Extract the (X, Y) coordinate from the center of the cell holding the provided text.  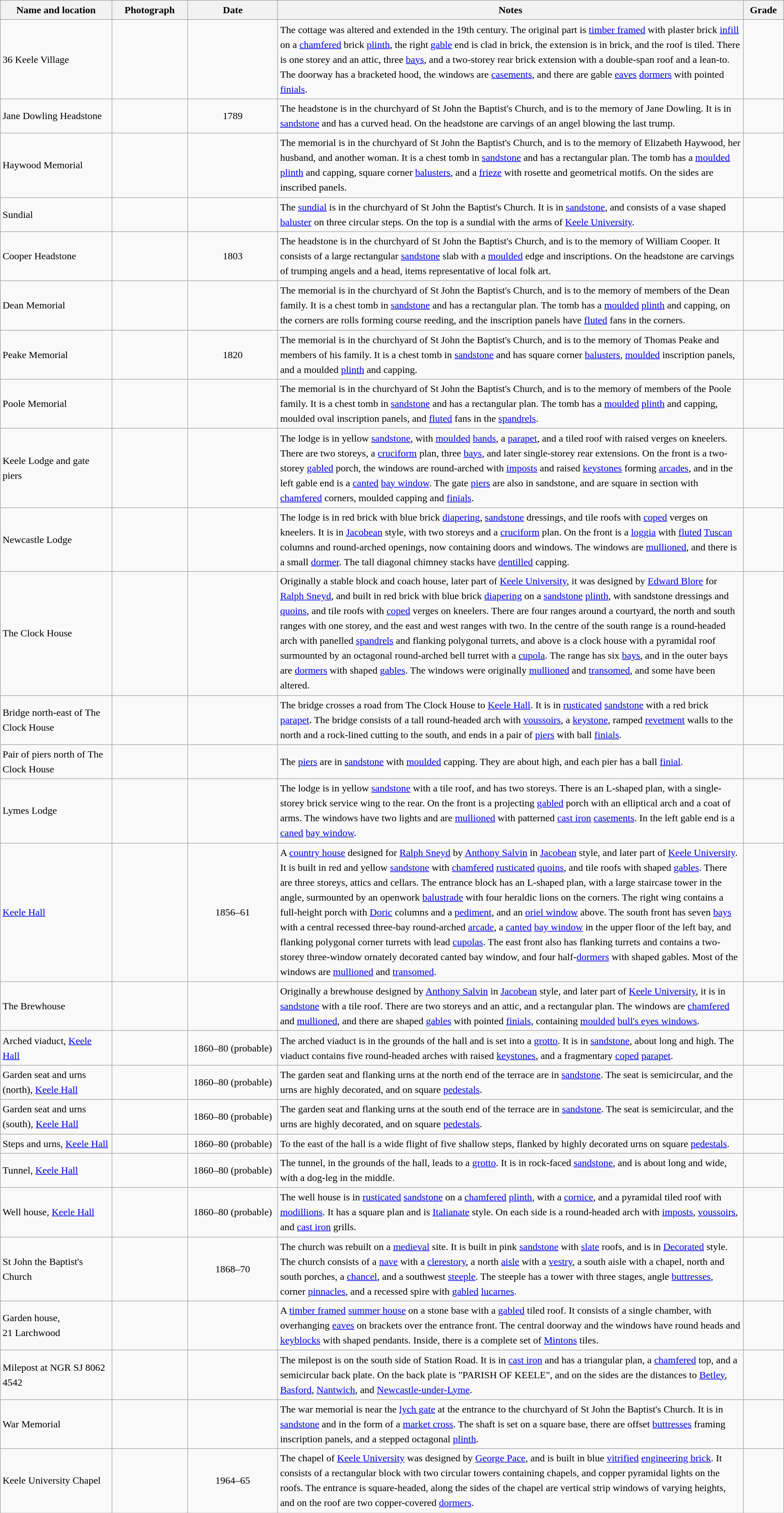
Arched viaduct, Keele Hall (56, 1048)
Bridge north-east of The Clock House (56, 720)
1856–61 (233, 912)
Pair of piers north of The Clock House (56, 762)
Keele University Chapel (56, 1480)
36 Keele Village (56, 60)
Keele Lodge and gate piers (56, 468)
Tunnel, Keele Hall (56, 1170)
Lymes Lodge (56, 811)
Garden seat and urns (south), Keele Hall (56, 1116)
To the east of the hall is a wide flight of five shallow steps, flanked by highly decorated urns on square pedestals. (510, 1144)
1789 (233, 116)
The Clock House (56, 633)
The Brewhouse (56, 1006)
Date (233, 10)
1803 (233, 256)
1964–65 (233, 1480)
Garden house, 21 Larchwood (56, 1326)
The tunnel, in the grounds of the hall, leads to a grotto. It is in rock-faced sandstone, and is about long and wide, with a dog-leg in the middle. (510, 1170)
Sundial (56, 214)
Milepost at NGR SJ 8062 4542 (56, 1374)
Well house, Keele Hall (56, 1212)
Dean Memorial (56, 305)
Newcastle Lodge (56, 539)
Cooper Headstone (56, 256)
Poole Memorial (56, 404)
Peake Memorial (56, 355)
War Memorial (56, 1424)
Haywood Memorial (56, 165)
Jane Dowling Headstone (56, 116)
Notes (510, 10)
Keele Hall (56, 912)
The piers are in sandstone with moulded capping. They are about high, and each pier has a ball finial. (510, 762)
St John the Baptist's Church (56, 1269)
1868–70 (233, 1269)
Garden seat and urns (north), Keele Hall (56, 1083)
Steps and urns, Keele Hall (56, 1144)
Grade (763, 10)
1820 (233, 355)
Name and location (56, 10)
Photograph (150, 10)
